Detect which cell encompasses the target text, then output its [X, Y] center coordinate. 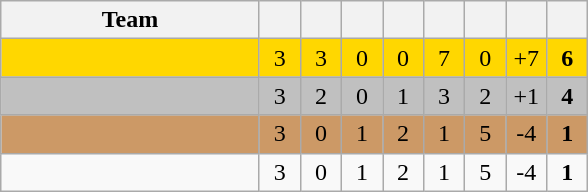
4 [568, 96]
+7 [526, 58]
+1 [526, 96]
6 [568, 58]
7 [444, 58]
Team [130, 20]
